Determine the (X, Y) coordinate at the center of the cell enclosing the given text.  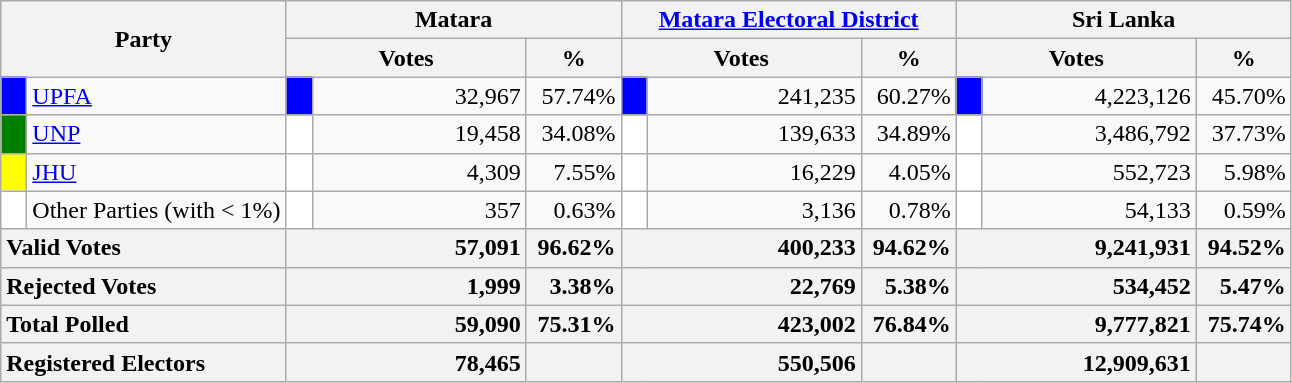
Party (144, 39)
Other Parties (with < 1%) (156, 210)
94.62% (908, 248)
3,486,792 (1089, 134)
Matara (454, 20)
75.74% (1244, 324)
Valid Votes (144, 248)
57.74% (574, 96)
423,002 (741, 324)
139,633 (754, 134)
4,223,126 (1089, 96)
1,999 (406, 286)
UPFA (156, 96)
34.08% (574, 134)
JHU (156, 172)
0.63% (574, 210)
3,136 (754, 210)
550,506 (741, 362)
7.55% (574, 172)
Registered Electors (144, 362)
59,090 (406, 324)
5.47% (1244, 286)
4,309 (419, 172)
32,967 (419, 96)
96.62% (574, 248)
75.31% (574, 324)
94.52% (1244, 248)
9,777,821 (1076, 324)
552,723 (1089, 172)
400,233 (741, 248)
12,909,631 (1076, 362)
0.59% (1244, 210)
16,229 (754, 172)
241,235 (754, 96)
4.05% (908, 172)
UNP (156, 134)
Rejected Votes (144, 286)
5.38% (908, 286)
37.73% (1244, 134)
60.27% (908, 96)
76.84% (908, 324)
0.78% (908, 210)
Matara Electoral District (788, 20)
5.98% (1244, 172)
534,452 (1076, 286)
Total Polled (144, 324)
57,091 (406, 248)
9,241,931 (1076, 248)
22,769 (741, 286)
357 (419, 210)
45.70% (1244, 96)
Sri Lanka (1124, 20)
3.38% (574, 286)
54,133 (1089, 210)
19,458 (419, 134)
34.89% (908, 134)
78,465 (406, 362)
